From the cell containing the given text, extract its center point as (X, Y) coordinate. 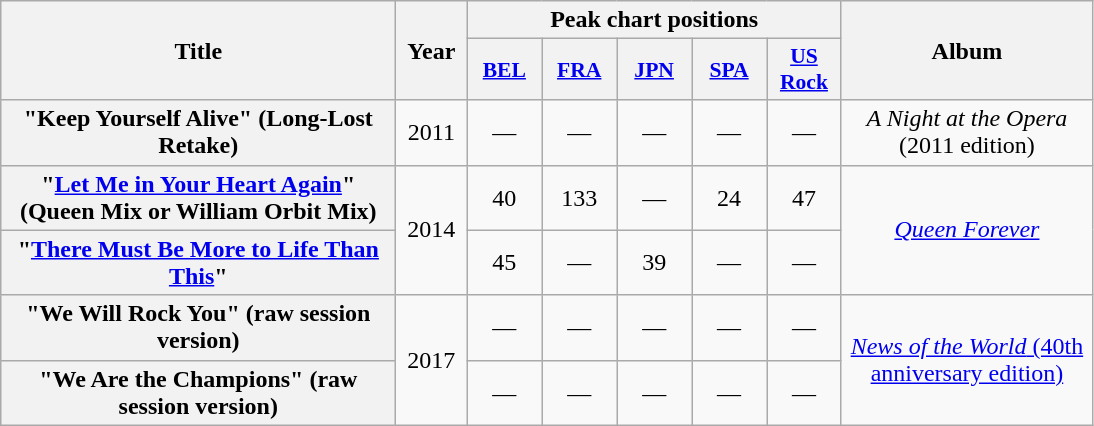
133 (580, 198)
Queen Forever (966, 230)
47 (804, 198)
2014 (432, 230)
2017 (432, 360)
BEL (504, 70)
"We Are the Champions" (raw session version) (198, 392)
A Night at the Opera (2011 edition) (966, 132)
USRock (804, 70)
"Keep Yourself Alive" (Long-Lost Retake) (198, 132)
JPN (654, 70)
FRA (580, 70)
SPA (730, 70)
40 (504, 198)
Peak chart positions (654, 20)
Year (432, 50)
"Let Me in Your Heart Again" (Queen Mix or William Orbit Mix) (198, 198)
45 (504, 262)
2011 (432, 132)
24 (730, 198)
Title (198, 50)
"We Will Rock You" (raw session version) (198, 328)
"There Must Be More to Life Than This" (198, 262)
News of the World (40th anniversary edition) (966, 360)
Album (966, 50)
39 (654, 262)
